Output the (x, y) coordinate of the center of the cell containing the given text.  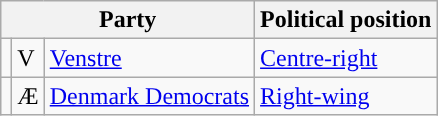
Centre-right (346, 58)
Political position (346, 20)
Venstre (149, 58)
Right-wing (346, 96)
V (28, 58)
Denmark Democrats (149, 96)
Æ (28, 96)
Party (128, 20)
